Return (X, Y) of the center of cell containing provided text 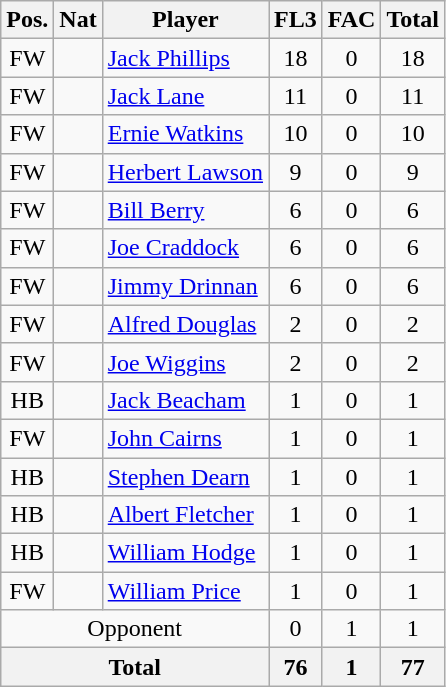
Albert Fletcher (185, 515)
Ernie Watkins (185, 134)
Joe Craddock (185, 248)
Opponent (135, 629)
Jack Phillips (185, 58)
77 (413, 667)
William Price (185, 591)
Bill Berry (185, 210)
Pos. (28, 20)
FAC (352, 20)
Player (185, 20)
Jack Lane (185, 96)
Nat (78, 20)
76 (296, 667)
Stephen Dearn (185, 477)
Jimmy Drinnan (185, 286)
John Cairns (185, 438)
William Hodge (185, 553)
FL3 (296, 20)
Jack Beacham (185, 400)
Joe Wiggins (185, 362)
Alfred Douglas (185, 324)
Herbert Lawson (185, 172)
